Provide the [x, y] coordinate of the cell's center where the given text is located.  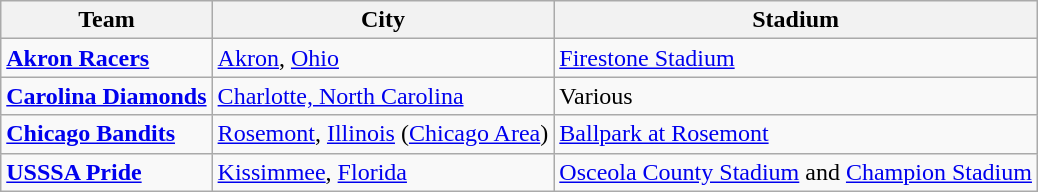
Chicago Bandits [106, 134]
Stadium [796, 20]
Team [106, 20]
Carolina Diamonds [106, 96]
Charlotte, North Carolina [383, 96]
City [383, 20]
Rosemont, Illinois (Chicago Area) [383, 134]
Firestone Stadium [796, 58]
Osceola County Stadium and Champion Stadium [796, 172]
USSSA Pride [106, 172]
Akron, Ohio [383, 58]
Ballpark at Rosemont [796, 134]
Kissimmee, Florida [383, 172]
Akron Racers [106, 58]
Various [796, 96]
